Pinpoint the cell where the given text exists, returning its (x, y) midpoint coordinate. 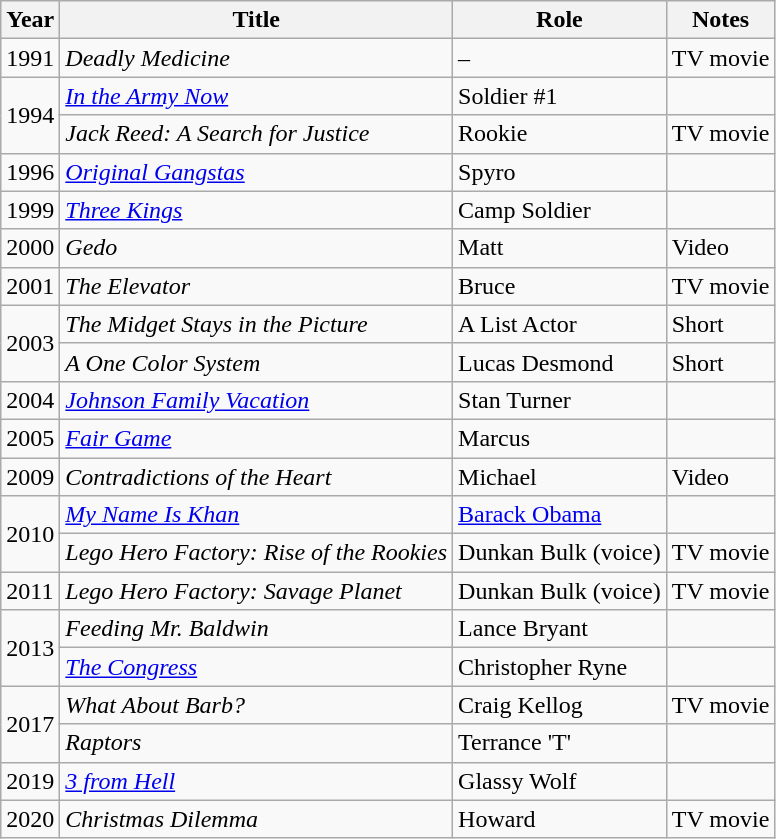
Lance Bryant (560, 629)
3 from Hell (256, 781)
Camp Soldier (560, 210)
2001 (30, 286)
Gedo (256, 248)
Lego Hero Factory: Rise of the Rookies (256, 553)
2003 (30, 343)
Raptors (256, 743)
What About Barb? (256, 705)
A One Color System (256, 362)
Glassy Wolf (560, 781)
My Name Is Khan (256, 515)
Role (560, 20)
2019 (30, 781)
1999 (30, 210)
2009 (30, 477)
1991 (30, 58)
Title (256, 20)
The Elevator (256, 286)
Barack Obama (560, 515)
Soldier #1 (560, 96)
Year (30, 20)
Lucas Desmond (560, 362)
2005 (30, 438)
Bruce (560, 286)
Michael (560, 477)
A List Actor (560, 324)
Contradictions of the Heart (256, 477)
1996 (30, 172)
Feeding Mr. Baldwin (256, 629)
Deadly Medicine (256, 58)
2017 (30, 724)
The Midget Stays in the Picture (256, 324)
Original Gangstas (256, 172)
Johnson Family Vacation (256, 400)
Matt (560, 248)
Craig Kellog (560, 705)
Notes (720, 20)
Christmas Dilemma (256, 819)
2020 (30, 819)
2004 (30, 400)
Fair Game (256, 438)
Christopher Ryne (560, 667)
Rookie (560, 134)
2010 (30, 534)
Jack Reed: A Search for Justice (256, 134)
2013 (30, 648)
Three Kings (256, 210)
The Congress (256, 667)
Marcus (560, 438)
Spyro (560, 172)
2011 (30, 591)
2000 (30, 248)
In the Army Now (256, 96)
Stan Turner (560, 400)
Terrance 'T' (560, 743)
– (560, 58)
Howard (560, 819)
Lego Hero Factory: Savage Planet (256, 591)
1994 (30, 115)
